Detect which cell encompasses the target text, then output its [X, Y] center coordinate. 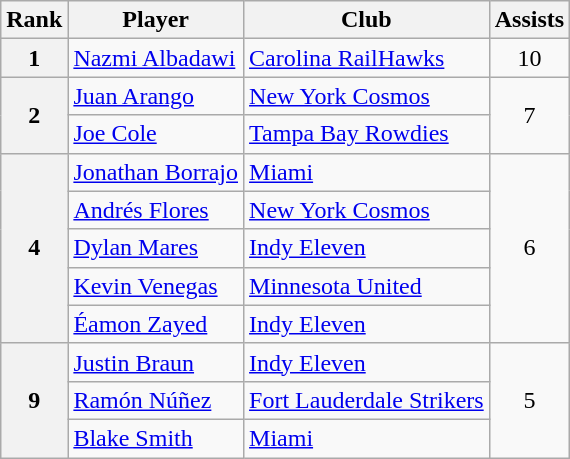
Tampa Bay Rowdies [367, 134]
Fort Lauderdale Strikers [367, 400]
Juan Arango [156, 96]
2 [34, 115]
Carolina RailHawks [367, 58]
9 [34, 400]
Kevin Venegas [156, 286]
Club [367, 20]
10 [529, 58]
Minnesota United [367, 286]
5 [529, 400]
4 [34, 248]
Dylan Mares [156, 248]
1 [34, 58]
Ramón Núñez [156, 400]
Jonathan Borrajo [156, 172]
Justin Braun [156, 362]
Blake Smith [156, 438]
Rank [34, 20]
Joe Cole [156, 134]
7 [529, 115]
Assists [529, 20]
Andrés Flores [156, 210]
Player [156, 20]
Nazmi Albadawi [156, 58]
6 [529, 248]
Éamon Zayed [156, 324]
